Output the [X, Y] coordinate of the center of the cell containing the given text.  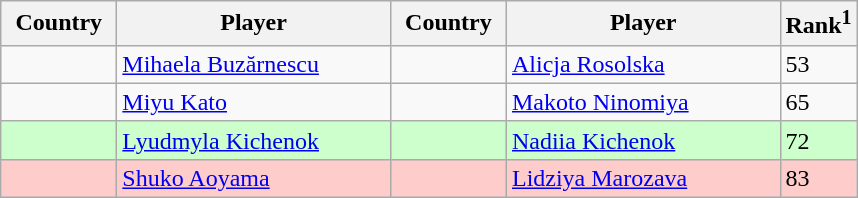
Miyu Kato [254, 102]
Nadiia Kichenok [643, 140]
65 [818, 102]
Lyudmyla Kichenok [254, 140]
Makoto Ninomiya [643, 102]
Lidziya Marozava [643, 178]
Mihaela Buzărnescu [254, 64]
Alicja Rosolska [643, 64]
Shuko Aoyama [254, 178]
Rank1 [818, 24]
83 [818, 178]
53 [818, 64]
72 [818, 140]
